From the cell containing the given text, extract its center point as (x, y) coordinate. 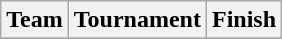
Team (35, 20)
Tournament (137, 20)
Finish (244, 20)
